Return [X, Y] of the center of cell containing provided text 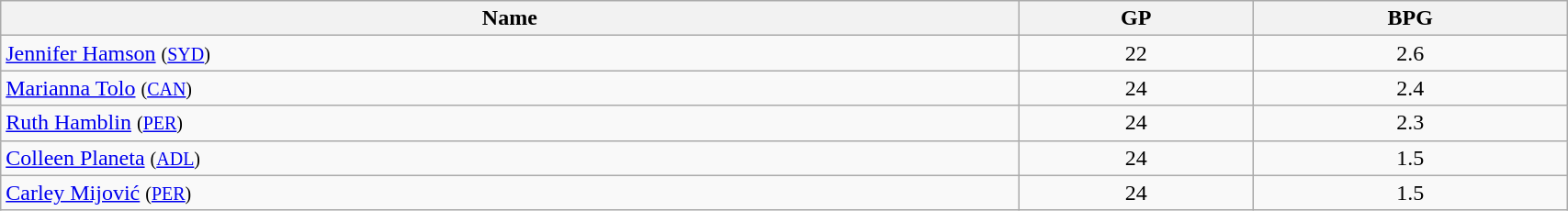
Name [510, 18]
2.3 [1411, 123]
GP [1136, 18]
Jennifer Hamson (SYD) [510, 53]
Colleen Planeta (ADL) [510, 158]
Carley Mijović (PER) [510, 193]
2.4 [1411, 88]
22 [1136, 53]
2.6 [1411, 53]
Marianna Tolo (CAN) [510, 88]
BPG [1411, 18]
Ruth Hamblin (PER) [510, 123]
